From the cell containing the given text, extract its center point as (x, y) coordinate. 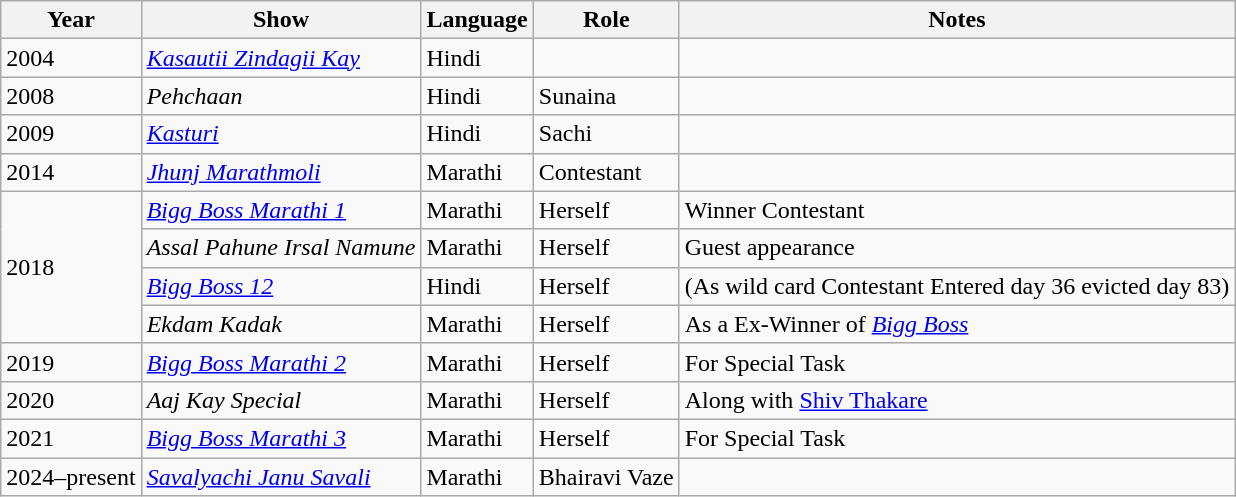
Kasautii Zindagii Kay (281, 58)
Winner Contestant (957, 210)
Bigg Boss 12 (281, 286)
Year (71, 20)
Along with Shiv Thakare (957, 400)
Guest appearance (957, 248)
Sachi (606, 134)
2024–present (71, 477)
Show (281, 20)
2014 (71, 172)
Kasturi (281, 134)
Aaj Kay Special (281, 400)
(As wild card Contestant Entered day 36 evicted day 83) (957, 286)
As a Ex-Winner of Bigg Boss (957, 324)
Contestant (606, 172)
2021 (71, 438)
Pehchaan (281, 96)
Language (477, 20)
Role (606, 20)
Assal Pahune Irsal Namune (281, 248)
Notes (957, 20)
2008 (71, 96)
Bigg Boss Marathi 1 (281, 210)
Bigg Boss Marathi 2 (281, 362)
2004 (71, 58)
Bigg Boss Marathi 3 (281, 438)
2019 (71, 362)
Sunaina (606, 96)
Ekdam Kadak (281, 324)
Bhairavi Vaze (606, 477)
2018 (71, 267)
2009 (71, 134)
Savalyachi Janu Savali (281, 477)
Jhunj Marathmoli (281, 172)
2020 (71, 400)
